Extract the [X, Y] coordinate from the center of the cell holding the provided text.  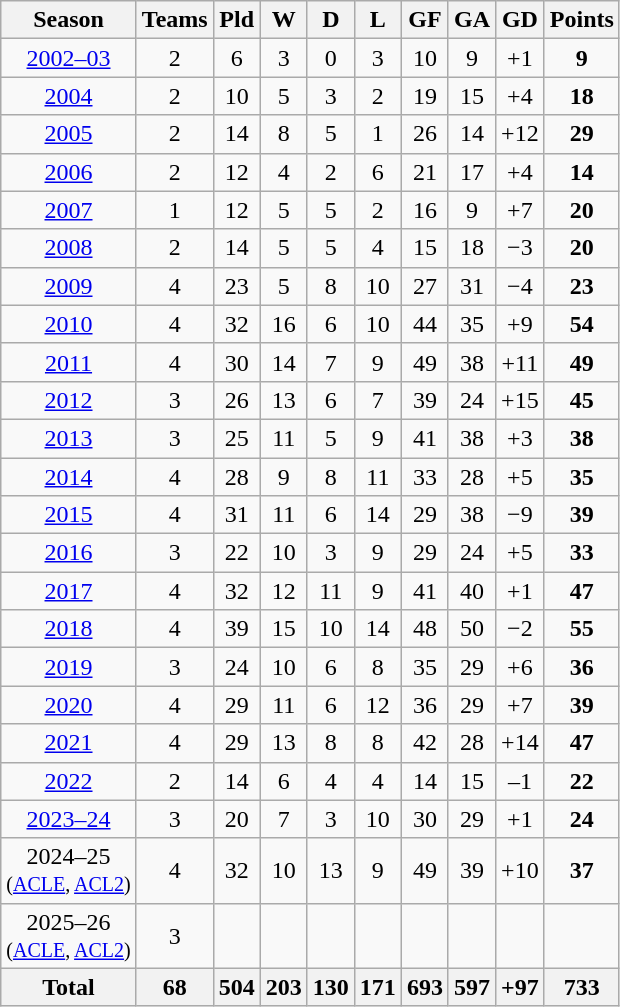
Total [69, 987]
+14 [520, 743]
40 [472, 591]
+9 [520, 324]
130 [330, 987]
Pld [236, 20]
Points [582, 20]
2019 [69, 667]
693 [424, 987]
2007 [69, 210]
37 [582, 870]
2002–03 [69, 58]
D [330, 20]
2023–24 [69, 819]
171 [378, 987]
−9 [520, 515]
19 [424, 96]
55 [582, 629]
+97 [520, 987]
21 [424, 172]
+11 [520, 362]
–1 [520, 781]
2011 [69, 362]
2012 [69, 400]
25 [236, 438]
203 [284, 987]
2004 [69, 96]
+3 [520, 438]
GD [520, 20]
L [378, 20]
+12 [520, 134]
17 [472, 172]
2010 [69, 324]
48 [424, 629]
2021 [69, 743]
Teams [174, 20]
GA [472, 20]
42 [424, 743]
2013 [69, 438]
2022 [69, 781]
2016 [69, 553]
2009 [69, 286]
2024–25(ACLE, ACL2) [69, 870]
45 [582, 400]
54 [582, 324]
2008 [69, 248]
68 [174, 987]
Season [69, 20]
−3 [520, 248]
2015 [69, 515]
2017 [69, 591]
733 [582, 987]
+15 [520, 400]
50 [472, 629]
W [284, 20]
+10 [520, 870]
−2 [520, 629]
GF [424, 20]
0 [330, 58]
2006 [69, 172]
2014 [69, 477]
+6 [520, 667]
2005 [69, 134]
597 [472, 987]
2018 [69, 629]
−4 [520, 286]
504 [236, 987]
2025–26(ACLE, ACL2) [69, 936]
2020 [69, 705]
27 [424, 286]
44 [424, 324]
